Search for the cell housing the specified text and yield its (X, Y) center coordinate. 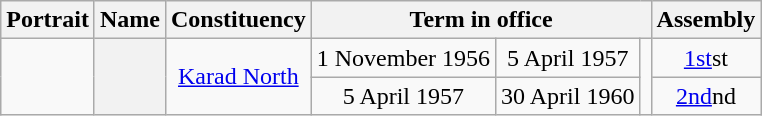
Name (130, 20)
1 November 1956 (403, 58)
2ndnd (706, 96)
Portrait (48, 20)
Constituency (238, 20)
Term in office (481, 20)
Assembly (706, 20)
1stst (706, 58)
30 April 1960 (568, 96)
Karad North (238, 77)
